Scan for the cell matching the given text and deliver its (X, Y) coordinate at center. 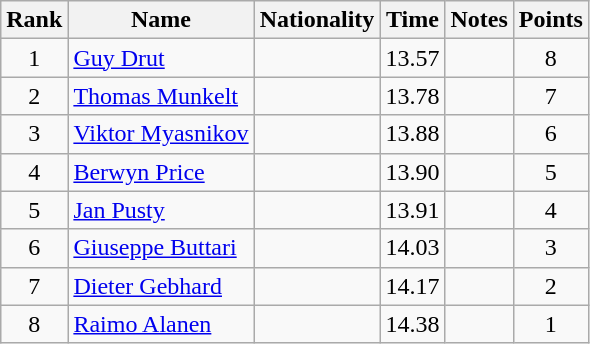
Jan Pusty (161, 210)
Thomas Munkelt (161, 96)
Viktor Myasnikov (161, 134)
14.03 (412, 248)
Dieter Gebhard (161, 286)
13.90 (412, 172)
Time (412, 20)
Nationality (317, 20)
Berwyn Price (161, 172)
Rank (34, 20)
13.91 (412, 210)
13.57 (412, 58)
Raimo Alanen (161, 324)
14.17 (412, 286)
Notes (479, 20)
Name (161, 20)
14.38 (412, 324)
Guy Drut (161, 58)
Giuseppe Buttari (161, 248)
13.78 (412, 96)
13.88 (412, 134)
Points (550, 20)
